Provide the (x, y) coordinate of the cell's center where the given text is located.  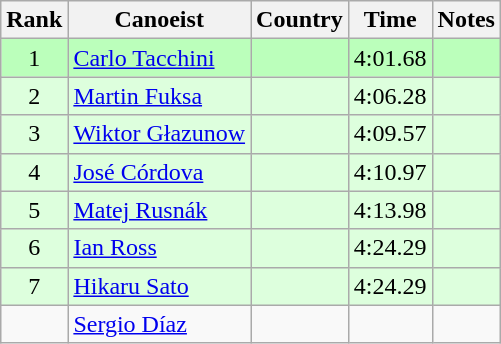
1 (34, 58)
Time (390, 20)
Notes (466, 20)
4 (34, 172)
Wiktor Głazunow (160, 134)
Country (300, 20)
6 (34, 248)
4:13.98 (390, 210)
Martin Fuksa (160, 96)
Canoeist (160, 20)
Sergio Díaz (160, 324)
4:01.68 (390, 58)
José Córdova (160, 172)
Hikaru Sato (160, 286)
3 (34, 134)
4:09.57 (390, 134)
Carlo Tacchini (160, 58)
4:10.97 (390, 172)
4:06.28 (390, 96)
Rank (34, 20)
7 (34, 286)
2 (34, 96)
Ian Ross (160, 248)
5 (34, 210)
Matej Rusnák (160, 210)
